Provide the [X, Y] coordinate of the cell's center where the given text is located.  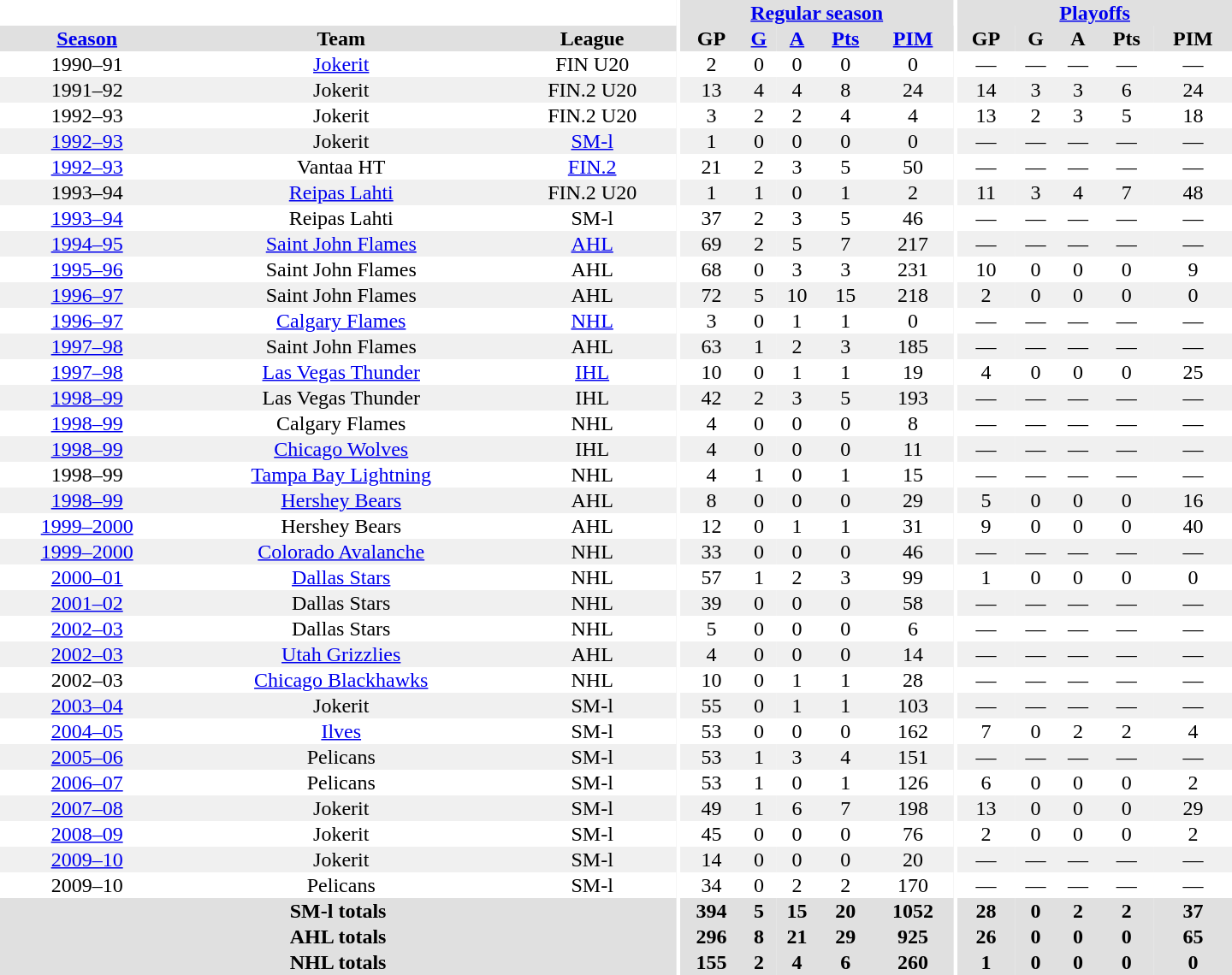
76 [912, 834]
NHL totals [338, 962]
18 [1193, 115]
193 [912, 398]
40 [1193, 526]
Tampa Bay Lightning [341, 475]
1995–96 [87, 269]
FIN U20 [592, 64]
155 [712, 962]
FIN.2 [592, 167]
2000–01 [87, 577]
170 [912, 885]
162 [912, 731]
2007–08 [87, 808]
1052 [912, 911]
12 [712, 526]
Playoffs [1095, 13]
48 [1193, 192]
50 [912, 167]
Team [341, 38]
2006–07 [87, 783]
231 [912, 269]
2005–06 [87, 757]
1994–95 [87, 244]
103 [912, 706]
296 [712, 937]
2008–09 [87, 834]
49 [712, 808]
Utah Grizzlies [341, 654]
57 [712, 577]
34 [712, 885]
2001–02 [87, 603]
65 [1193, 937]
39 [712, 603]
217 [912, 244]
Vantaa HT [341, 167]
72 [712, 295]
99 [912, 577]
26 [986, 937]
42 [712, 398]
2004–05 [87, 731]
126 [912, 783]
185 [912, 346]
69 [712, 244]
31 [912, 526]
63 [712, 346]
Chicago Wolves [341, 449]
Colorado Avalanche [341, 552]
25 [1193, 372]
Season [87, 38]
45 [712, 834]
Ilves [341, 731]
19 [912, 372]
260 [912, 962]
AHL totals [338, 937]
55 [712, 706]
151 [912, 757]
1990–91 [87, 64]
198 [912, 808]
League [592, 38]
1991–92 [87, 90]
33 [712, 552]
16 [1193, 500]
2003–04 [87, 706]
Regular season [817, 13]
Chicago Blackhawks [341, 680]
218 [912, 295]
925 [912, 937]
SM-l totals [338, 911]
394 [712, 911]
58 [912, 603]
68 [712, 269]
